For the text-containing cell, return its midpoint in (X, Y) coordinate format. 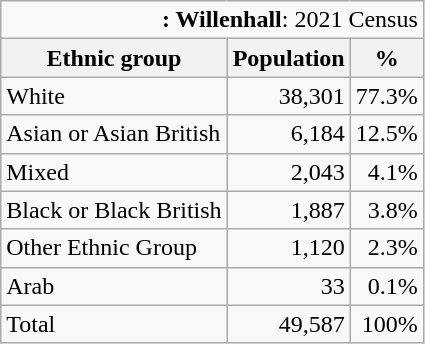
12.5% (386, 134)
% (386, 58)
Population (288, 58)
38,301 (288, 96)
33 (288, 286)
Arab (114, 286)
Other Ethnic Group (114, 248)
1,120 (288, 248)
100% (386, 324)
77.3% (386, 96)
4.1% (386, 172)
2.3% (386, 248)
Total (114, 324)
3.8% (386, 210)
Mixed (114, 172)
Asian or Asian British (114, 134)
2,043 (288, 172)
49,587 (288, 324)
Ethnic group (114, 58)
6,184 (288, 134)
White (114, 96)
0.1% (386, 286)
1,887 (288, 210)
Black or Black British (114, 210)
: Willenhall: 2021 Census (212, 20)
